Identify which cell holds the provided text, then report its (X, Y) central coordinate. 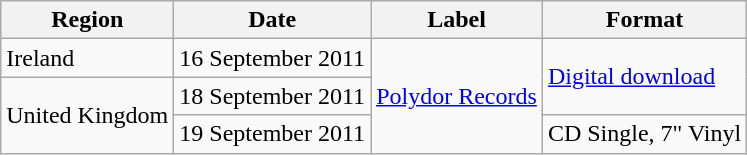
Polydor Records (457, 96)
Date (272, 20)
Label (457, 20)
CD Single, 7" Vinyl (644, 134)
18 September 2011 (272, 96)
Format (644, 20)
Region (88, 20)
United Kingdom (88, 115)
Digital download (644, 77)
Ireland (88, 58)
19 September 2011 (272, 134)
16 September 2011 (272, 58)
